Provide the (X, Y) coordinate of the cell's center where the given text is located.  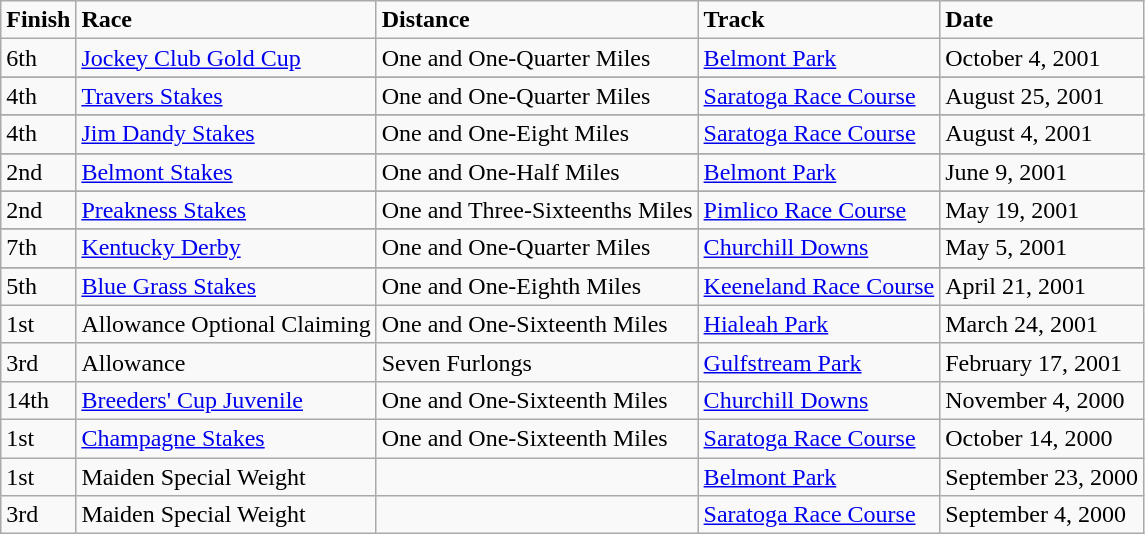
One and One-Half Miles (537, 172)
6th (38, 58)
Seven Furlongs (537, 362)
Allowance (226, 362)
Breeders' Cup Juvenile (226, 400)
October 4, 2001 (1042, 58)
Jockey Club Gold Cup (226, 58)
7th (38, 248)
14th (38, 400)
One and One-Eighth Miles (537, 286)
September 23, 2000 (1042, 477)
Race (226, 20)
Jim Dandy Stakes (226, 134)
Pimlico Race Course (819, 210)
Track (819, 20)
Hialeah Park (819, 324)
Preakness Stakes (226, 210)
Kentucky Derby (226, 248)
August 4, 2001 (1042, 134)
Allowance Optional Claiming (226, 324)
May 5, 2001 (1042, 248)
Keeneland Race Course (819, 286)
Distance (537, 20)
June 9, 2001 (1042, 172)
Champagne Stakes (226, 438)
October 14, 2000 (1042, 438)
April 21, 2001 (1042, 286)
May 19, 2001 (1042, 210)
Blue Grass Stakes (226, 286)
November 4, 2000 (1042, 400)
Gulfstream Park (819, 362)
March 24, 2001 (1042, 324)
Belmont Stakes (226, 172)
September 4, 2000 (1042, 515)
Travers Stakes (226, 96)
February 17, 2001 (1042, 362)
One and One-Eight Miles (537, 134)
Finish (38, 20)
5th (38, 286)
One and Three-Sixteenths Miles (537, 210)
Date (1042, 20)
August 25, 2001 (1042, 96)
